Locate the cell with the specified text and output its (x, y) center coordinate. 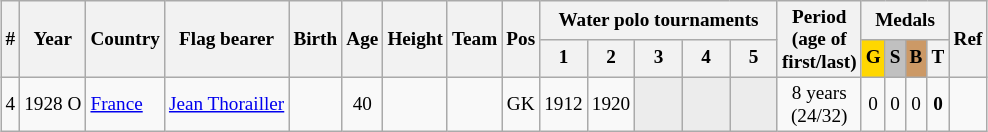
2 (611, 58)
France (125, 104)
S (895, 58)
G (873, 58)
Jean Thorailler (226, 104)
5 (754, 58)
Birth (316, 40)
1928 O (53, 104)
Team (474, 40)
GK (521, 104)
1920 (611, 104)
Country (125, 40)
8 years(24/32) (819, 104)
1912 (564, 104)
Period(age offirst/last) (819, 40)
3 (659, 58)
T (938, 58)
B (916, 58)
Ref (968, 40)
Age (362, 40)
Flag bearer (226, 40)
40 (362, 104)
Water polo tournaments (659, 20)
Medals (905, 20)
Year (53, 40)
# (10, 40)
Height (416, 40)
Pos (521, 40)
1 (564, 58)
